Capture the cell that displays the provided text and extract its [X, Y] central coordinate. 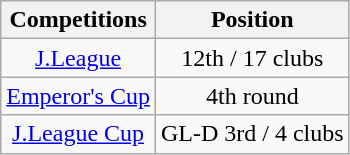
Competitions [78, 20]
12th / 17 clubs [252, 58]
Position [252, 20]
J.League Cup [78, 134]
GL-D 3rd / 4 clubs [252, 134]
Emperor's Cup [78, 96]
J.League [78, 58]
4th round [252, 96]
